Search for the cell housing the specified text and yield its (X, Y) center coordinate. 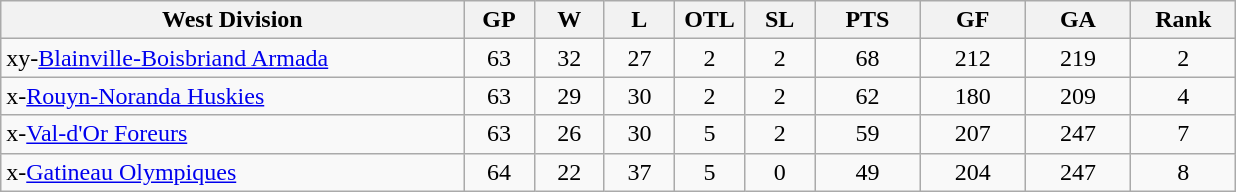
0 (780, 172)
204 (972, 172)
xy-Blainville-Boisbriand Armada (232, 58)
Rank (1184, 20)
GP (499, 20)
L (639, 20)
SL (780, 20)
22 (569, 172)
68 (868, 58)
7 (1184, 134)
32 (569, 58)
GA (1078, 20)
209 (1078, 96)
180 (972, 96)
OTL (709, 20)
207 (972, 134)
62 (868, 96)
64 (499, 172)
37 (639, 172)
29 (569, 96)
GF (972, 20)
4 (1184, 96)
8 (1184, 172)
x-Val-d'Or Foreurs (232, 134)
27 (639, 58)
West Division (232, 20)
PTS (868, 20)
26 (569, 134)
x-Gatineau Olympiques (232, 172)
x-Rouyn-Noranda Huskies (232, 96)
49 (868, 172)
219 (1078, 58)
212 (972, 58)
W (569, 20)
59 (868, 134)
